For the text-containing cell, return its midpoint in [X, Y] coordinate format. 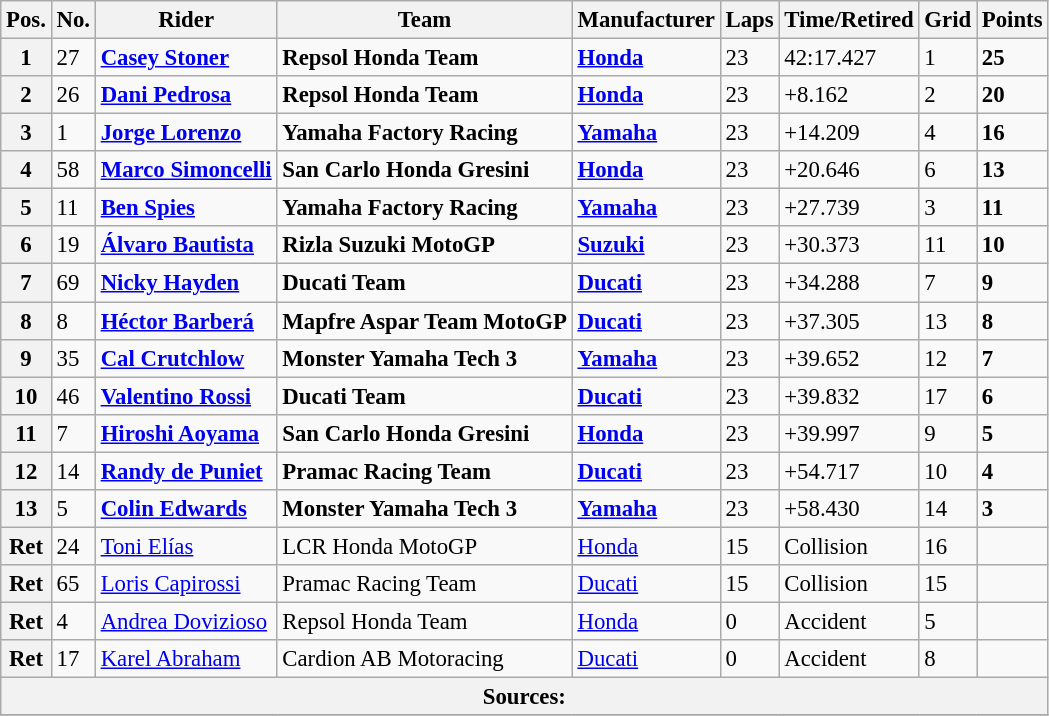
+27.739 [849, 208]
24 [73, 546]
Nicky Hayden [186, 283]
+39.832 [849, 396]
No. [73, 20]
+34.288 [849, 283]
Points [1012, 20]
Dani Pedrosa [186, 95]
+54.717 [849, 471]
Sources: [524, 697]
+30.373 [849, 245]
69 [73, 283]
+8.162 [849, 95]
Team [424, 20]
Álvaro Bautista [186, 245]
Loris Capirossi [186, 584]
Jorge Lorenzo [186, 133]
Pos. [26, 20]
Colin Edwards [186, 509]
Hiroshi Aoyama [186, 433]
+39.997 [849, 433]
Ben Spies [186, 208]
Cal Crutchlow [186, 358]
Marco Simoncelli [186, 170]
+37.305 [849, 321]
Cardion AB Motoracing [424, 659]
27 [73, 58]
42:17.427 [849, 58]
26 [73, 95]
Héctor Barberá [186, 321]
+14.209 [849, 133]
35 [73, 358]
25 [1012, 58]
Valentino Rossi [186, 396]
Mapfre Aspar Team MotoGP [424, 321]
Laps [750, 20]
19 [73, 245]
58 [73, 170]
Rizla Suzuki MotoGP [424, 245]
65 [73, 584]
Toni Elías [186, 546]
Andrea Dovizioso [186, 621]
Grid [948, 20]
+58.430 [849, 509]
+20.646 [849, 170]
+39.652 [849, 358]
Randy de Puniet [186, 471]
Time/Retired [849, 20]
LCR Honda MotoGP [424, 546]
Karel Abraham [186, 659]
Casey Stoner [186, 58]
46 [73, 396]
Manufacturer [646, 20]
Suzuki [646, 245]
20 [1012, 95]
Rider [186, 20]
